Pinpoint the cell where the given text exists, returning its (X, Y) midpoint coordinate. 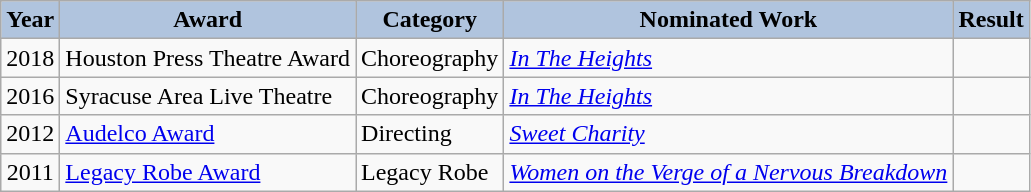
Award (208, 20)
2016 (30, 96)
2012 (30, 134)
Women on the Verge of a Nervous Breakdown (728, 172)
2018 (30, 58)
Legacy Robe (430, 172)
2011 (30, 172)
Category (430, 20)
Houston Press Theatre Award (208, 58)
Result (991, 20)
Legacy Robe Award (208, 172)
Syracuse Area Live Theatre (208, 96)
Directing (430, 134)
Audelco Award (208, 134)
Nominated Work (728, 20)
Sweet Charity (728, 134)
Year (30, 20)
